Search for the cell housing the specified text and yield its [x, y] center coordinate. 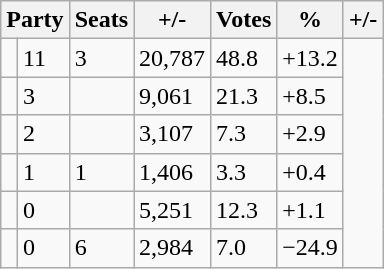
48.8 [244, 58]
+0.4 [310, 172]
% [310, 20]
12.3 [244, 210]
20,787 [172, 58]
3.3 [244, 172]
+8.5 [310, 96]
+1.1 [310, 210]
Party [35, 20]
Votes [244, 20]
2 [43, 134]
+2.9 [310, 134]
3,107 [172, 134]
Seats [101, 20]
5,251 [172, 210]
7.0 [244, 248]
+13.2 [310, 58]
7.3 [244, 134]
21.3 [244, 96]
9,061 [172, 96]
1,406 [172, 172]
−24.9 [310, 248]
11 [43, 58]
2,984 [172, 248]
6 [101, 248]
